Return [x, y] of the center of cell containing provided text 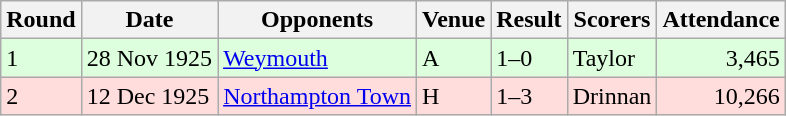
Scorers [612, 20]
Venue [454, 20]
1–0 [529, 58]
28 Nov 1925 [149, 58]
A [454, 58]
3,465 [721, 58]
Drinnan [612, 96]
Opponents [318, 20]
1–3 [529, 96]
Result [529, 20]
Weymouth [318, 58]
12 Dec 1925 [149, 96]
Northampton Town [318, 96]
10,266 [721, 96]
2 [41, 96]
1 [41, 58]
H [454, 96]
Date [149, 20]
Round [41, 20]
Attendance [721, 20]
Taylor [612, 58]
